Provide the (x, y) coordinate of the cell's center where the given text is located.  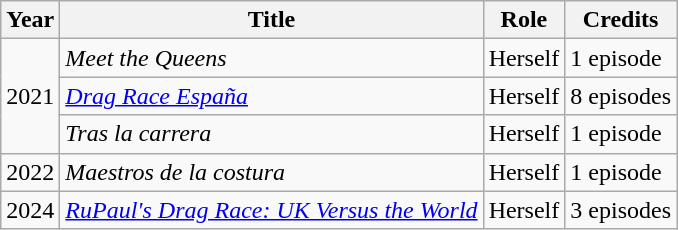
8 episodes (621, 96)
3 episodes (621, 210)
Role (524, 20)
2024 (30, 210)
Tras la carrera (272, 134)
Title (272, 20)
RuPaul's Drag Race: UK Versus the World (272, 210)
Maestros de la costura (272, 172)
2021 (30, 96)
Credits (621, 20)
Meet the Queens (272, 58)
Drag Race España (272, 96)
2022 (30, 172)
Year (30, 20)
